From the cell containing the given text, extract its center point as [X, Y] coordinate. 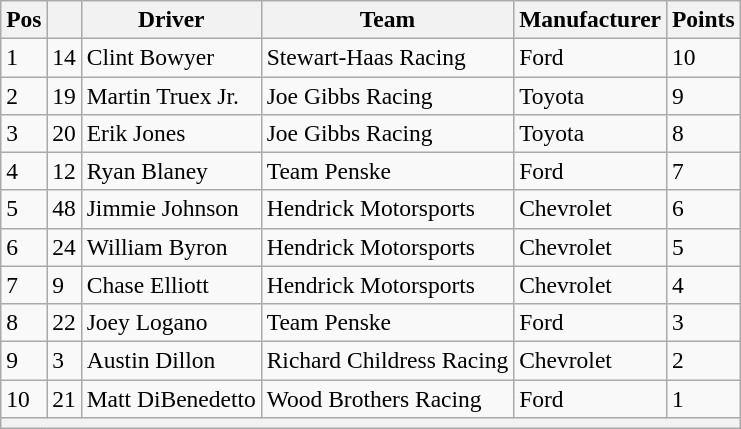
Ryan Blaney [171, 171]
Wood Brothers Racing [387, 398]
Stewart-Haas Racing [387, 57]
24 [64, 247]
20 [64, 133]
14 [64, 57]
William Byron [171, 247]
Driver [171, 19]
Team [387, 19]
21 [64, 398]
Chase Elliott [171, 285]
Manufacturer [590, 19]
Matt DiBenedetto [171, 398]
Pos [24, 19]
19 [64, 95]
Jimmie Johnson [171, 209]
Clint Bowyer [171, 57]
Richard Childress Racing [387, 360]
12 [64, 171]
48 [64, 209]
Joey Logano [171, 322]
22 [64, 322]
Martin Truex Jr. [171, 95]
Austin Dillon [171, 360]
Erik Jones [171, 133]
Points [703, 19]
